From the cell containing the given text, extract its center point as [x, y] coordinate. 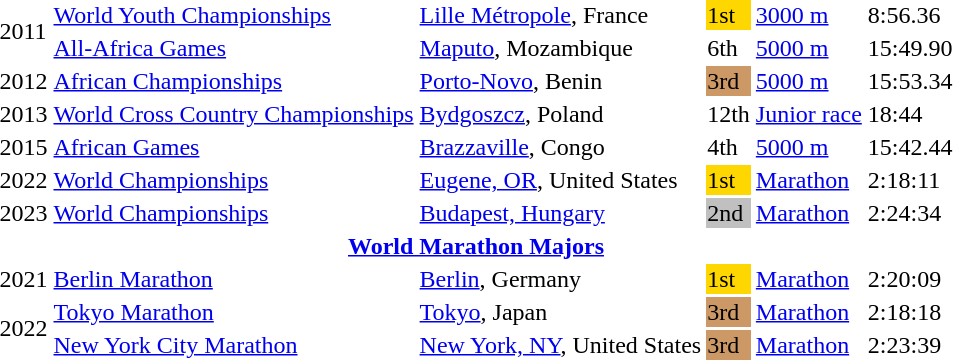
3000 m [808, 15]
4th [729, 147]
World Youth Championships [234, 15]
Lille Métropole, France [560, 15]
Budapest, Hungary [560, 213]
12th [729, 114]
Bydgoszcz, Poland [560, 114]
Berlin, Germany [560, 279]
Maputo, Mozambique [560, 48]
African Championships [234, 81]
African Games [234, 147]
2nd [729, 213]
World Cross Country Championships [234, 114]
New York City Marathon [234, 345]
Tokyo, Japan [560, 312]
Eugene, OR, United States [560, 180]
Brazzaville, Congo [560, 147]
Berlin Marathon [234, 279]
Porto-Novo, Benin [560, 81]
All-Africa Games [234, 48]
6th [729, 48]
Junior race [808, 114]
New York, NY, United States [560, 345]
Tokyo Marathon [234, 312]
